From the cell containing the given text, extract its center point as (X, Y) coordinate. 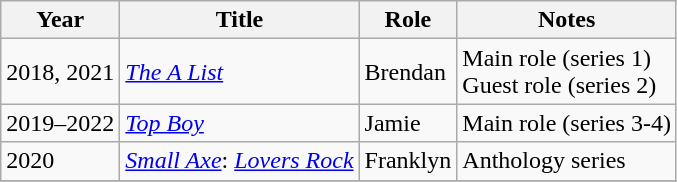
2019–2022 (60, 123)
Role (408, 20)
Jamie (408, 123)
Year (60, 20)
Notes (567, 20)
Main role (series 3-4) (567, 123)
Anthology series (567, 161)
Small Axe: Lovers Rock (240, 161)
2018, 2021 (60, 72)
Main role (series 1)Guest role (series 2) (567, 72)
2020 (60, 161)
The A List (240, 72)
Brendan (408, 72)
Franklyn (408, 161)
Title (240, 20)
Top Boy (240, 123)
